Scan for the cell matching the given text and deliver its [X, Y] coordinate at center. 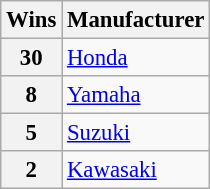
8 [32, 95]
Suzuki [136, 133]
Honda [136, 58]
5 [32, 133]
2 [32, 170]
Kawasaki [136, 170]
Yamaha [136, 95]
Manufacturer [136, 20]
Wins [32, 20]
30 [32, 58]
